From the cell containing the given text, extract its center point as [X, Y] coordinate. 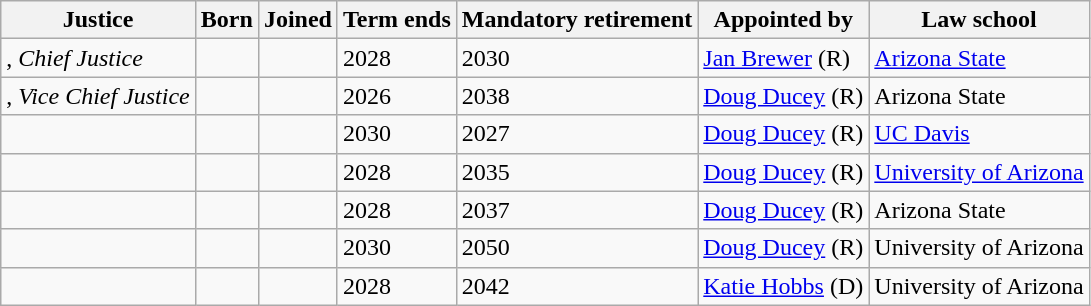
2037 [576, 210]
2042 [576, 286]
Law school [979, 20]
Joined [298, 20]
2035 [576, 172]
UC Davis [979, 134]
Born [226, 20]
Katie Hobbs (D) [784, 286]
, Vice Chief Justice [98, 96]
, Chief Justice [98, 58]
Term ends [396, 20]
Justice [98, 20]
Appointed by [784, 20]
Jan Brewer (R) [784, 58]
2027 [576, 134]
2038 [576, 96]
2050 [576, 248]
2026 [396, 96]
Mandatory retirement [576, 20]
